Return the (x, y) coordinate for the center point of the cell that contains the specified text.  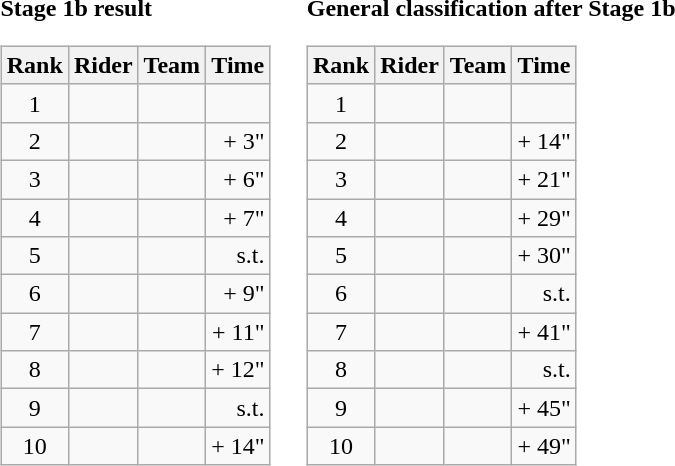
+ 6" (238, 179)
+ 9" (238, 294)
+ 11" (238, 332)
+ 21" (544, 179)
+ 7" (238, 217)
+ 49" (544, 446)
+ 12" (238, 370)
+ 29" (544, 217)
+ 41" (544, 332)
+ 30" (544, 256)
+ 3" (238, 141)
+ 45" (544, 408)
